Find where the given text appears and provide that cell's center as (x, y) coordinate. 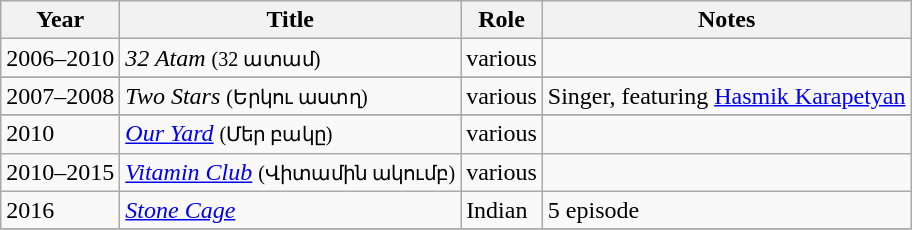
Two Stars (Երկու աստղ) (290, 96)
32 Atam (32 ատամ) (290, 58)
Singer, featuring Hasmik Karapetyan (726, 96)
2010 (60, 134)
Year (60, 20)
Title (290, 20)
5 episode (726, 210)
Notes (726, 20)
2007–2008 (60, 96)
Stone Cage (290, 210)
Role (502, 20)
Our Yard (Մեր բակը) (290, 134)
2016 (60, 210)
2006–2010 (60, 58)
2010–2015 (60, 172)
Indian (502, 210)
Vitamin Club (Վիտամին ակումբ) (290, 172)
